Determine the (x, y) coordinate at the center of the cell enclosing the given text.  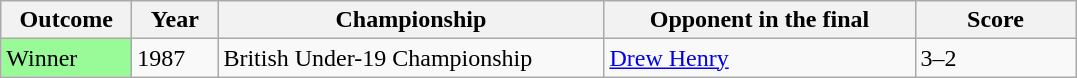
3–2 (996, 58)
Championship (411, 20)
1987 (175, 58)
Opponent in the final (760, 20)
Outcome (66, 20)
Winner (66, 58)
Score (996, 20)
Drew Henry (760, 58)
British Under-19 Championship (411, 58)
Year (175, 20)
